Pinpoint the cell where the given text exists, returning its [x, y] midpoint coordinate. 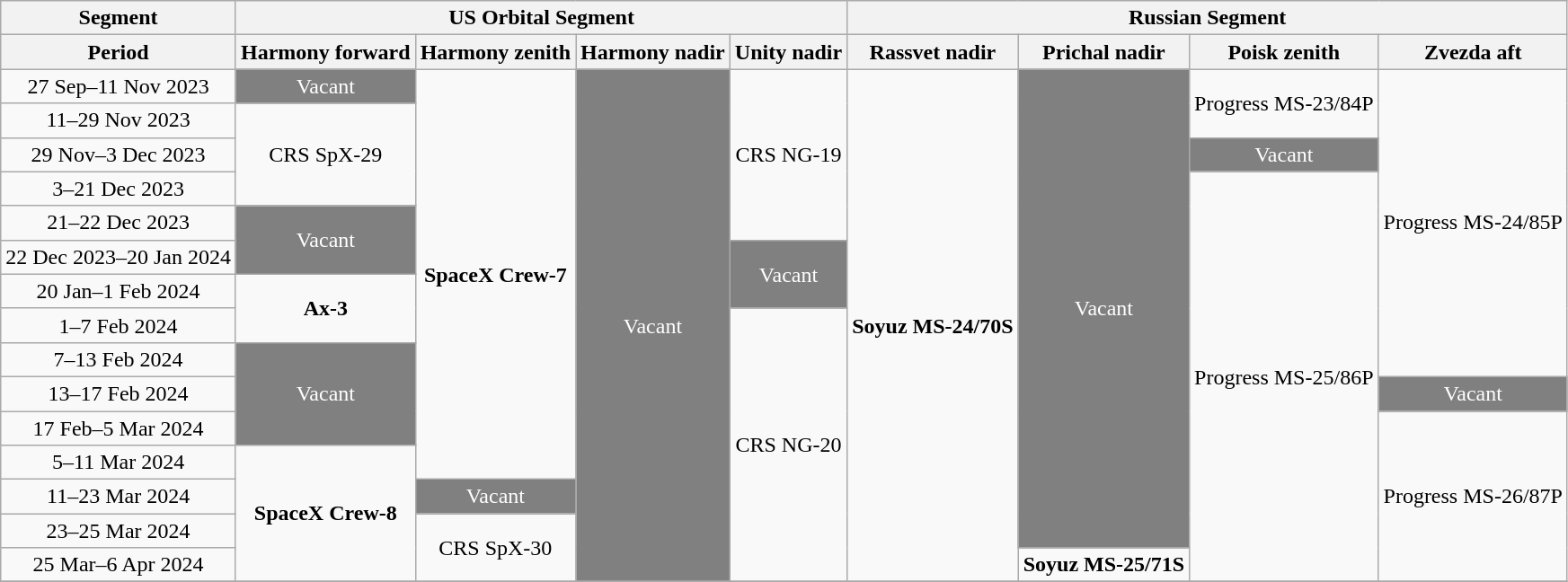
SpaceX Crew-8 [325, 514]
29 Nov–3 Dec 2023 [119, 154]
Ax-3 [325, 308]
22 Dec 2023–20 Jan 2024 [119, 257]
Harmony zenith [495, 52]
Harmony forward [325, 52]
Period [119, 52]
Segment [119, 18]
Progress MS-24/85P [1473, 223]
11–23 Mar 2024 [119, 497]
25 Mar–6 Apr 2024 [119, 565]
23–25 Mar 2024 [119, 531]
7–13 Feb 2024 [119, 359]
Zvezda aft [1473, 52]
Russian Segment [1208, 18]
Unity nadir [788, 52]
CRS NG-19 [788, 154]
Soyuz MS-24/70S [933, 325]
SpaceX Crew-7 [495, 275]
Harmony nadir [653, 52]
Rassvet nadir [933, 52]
20 Jan–1 Feb 2024 [119, 291]
CRS SpX-30 [495, 548]
Progress MS-26/87P [1473, 497]
1–7 Feb 2024 [119, 325]
21–22 Dec 2023 [119, 223]
Soyuz MS-25/71S [1103, 565]
Progress MS-25/86P [1284, 377]
Prichal nadir [1103, 52]
5–11 Mar 2024 [119, 463]
3–21 Dec 2023 [119, 189]
Progress MS-23/84P [1284, 103]
CRS SpX-29 [325, 154]
Poisk zenith [1284, 52]
US Orbital Segment [541, 18]
CRS NG-20 [788, 445]
27 Sep–11 Nov 2023 [119, 86]
17 Feb–5 Mar 2024 [119, 428]
13–17 Feb 2024 [119, 393]
11–29 Nov 2023 [119, 120]
